Output the (X, Y) coordinate of the center of the cell containing the given text.  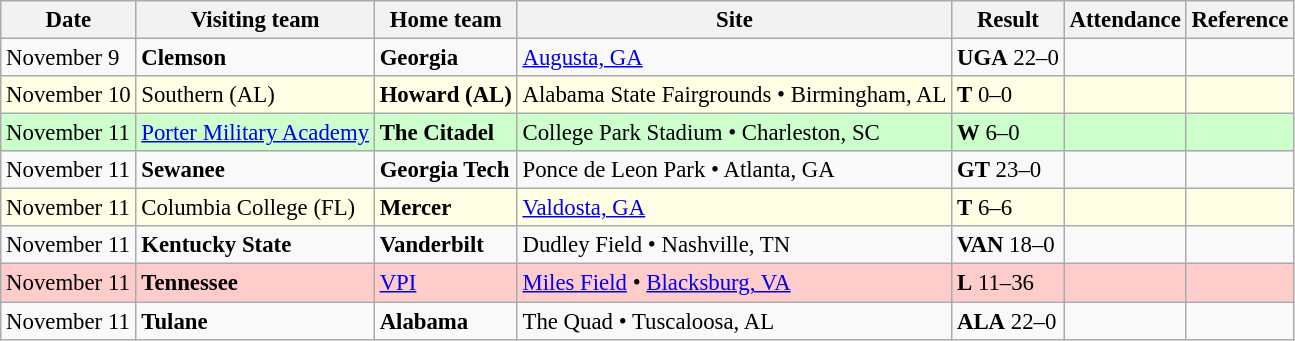
Site (734, 20)
Columbia College (FL) (255, 208)
The Quad • Tuscaloosa, AL (734, 321)
Southern (AL) (255, 95)
Alabama (446, 321)
VAN 18–0 (1008, 245)
Reference (1240, 20)
Visiting team (255, 20)
UGA 22–0 (1008, 58)
The Citadel (446, 133)
Kentucky State (255, 245)
Valdosta, GA (734, 208)
L 11–36 (1008, 283)
Georgia Tech (446, 170)
Miles Field • Blacksburg, VA (734, 283)
ALA 22–0 (1008, 321)
Tennessee (255, 283)
Howard (AL) (446, 95)
Tulane (255, 321)
W 6–0 (1008, 133)
November 10 (68, 95)
Clemson (255, 58)
VPI (446, 283)
Porter Military Academy (255, 133)
Date (68, 20)
Augusta, GA (734, 58)
Mercer (446, 208)
T 6–6 (1008, 208)
November 9 (68, 58)
Sewanee (255, 170)
T 0–0 (1008, 95)
College Park Stadium • Charleston, SC (734, 133)
Dudley Field • Nashville, TN (734, 245)
Ponce de Leon Park • Atlanta, GA (734, 170)
Attendance (1125, 20)
Result (1008, 20)
Georgia (446, 58)
Vanderbilt (446, 245)
Alabama State Fairgrounds • Birmingham, AL (734, 95)
GT 23–0 (1008, 170)
Home team (446, 20)
